From the cell containing the given text, extract its center point as [x, y] coordinate. 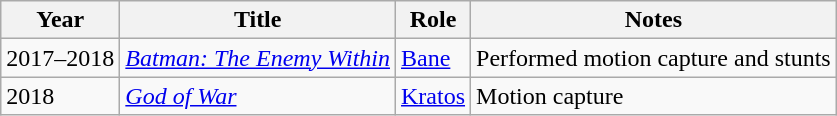
Motion capture [654, 96]
Title [258, 20]
Year [60, 20]
Notes [654, 20]
Performed motion capture and stunts [654, 58]
Role [434, 20]
2018 [60, 96]
Batman: The Enemy Within [258, 58]
Bane [434, 58]
Kratos [434, 96]
God of War [258, 96]
2017–2018 [60, 58]
